Identify which cell holds the provided text, then report its (X, Y) central coordinate. 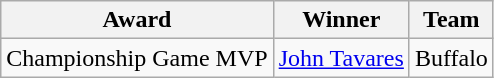
Winner (341, 20)
Team (451, 20)
John Tavares (341, 58)
Award (137, 20)
Championship Game MVP (137, 58)
Buffalo (451, 58)
